Find where the given text appears and provide that cell's center as (x, y) coordinate. 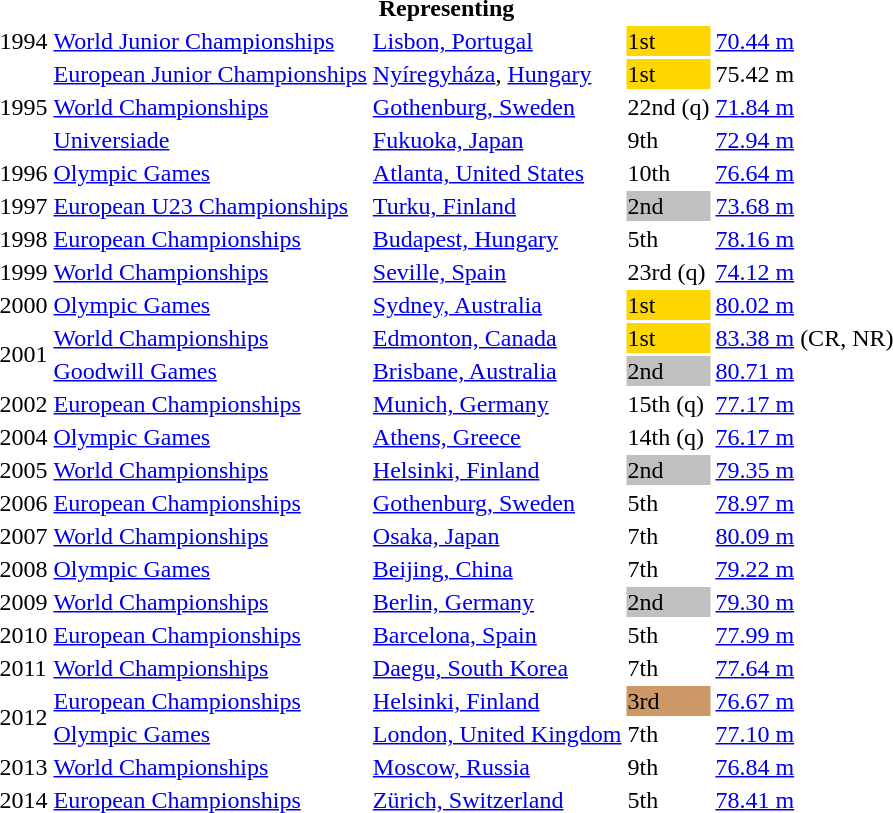
23rd (q) (668, 272)
Seville, Spain (497, 272)
Munich, Germany (497, 404)
Budapest, Hungary (497, 239)
15th (q) (668, 404)
Nyíregyháza, Hungary (497, 74)
Atlanta, United States (497, 173)
Barcelona, Spain (497, 635)
Turku, Finland (497, 206)
Universiade (210, 140)
22nd (q) (668, 107)
Edmonton, Canada (497, 338)
14th (q) (668, 437)
London, United Kingdom (497, 734)
Daegu, South Korea (497, 668)
Lisbon, Portugal (497, 41)
3rd (668, 701)
European U23 Championships (210, 206)
10th (668, 173)
World Junior Championships (210, 41)
Sydney, Australia (497, 305)
Berlin, Germany (497, 602)
European Junior Championships (210, 74)
Athens, Greece (497, 437)
Beijing, China (497, 569)
Moscow, Russia (497, 767)
Brisbane, Australia (497, 371)
Fukuoka, Japan (497, 140)
Osaka, Japan (497, 536)
Goodwill Games (210, 371)
